Detect which cell encompasses the target text, then output its [x, y] center coordinate. 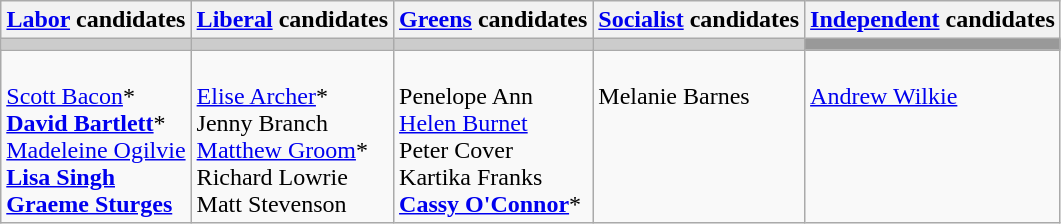
Liberal candidates [292, 20]
Scott Bacon* David Bartlett* Madeleine Ogilvie Lisa Singh Graeme Sturges [96, 136]
Labor candidates [96, 20]
Elise Archer* Jenny Branch Matthew Groom* Richard Lowrie Matt Stevenson [292, 136]
Socialist candidates [699, 20]
Andrew Wilkie [933, 136]
Melanie Barnes [699, 136]
Greens candidates [494, 20]
Penelope Ann Helen Burnet Peter Cover Kartika Franks Cassy O'Connor* [494, 136]
Independent candidates [933, 20]
